Scan for the cell matching the given text and deliver its [X, Y] coordinate at center. 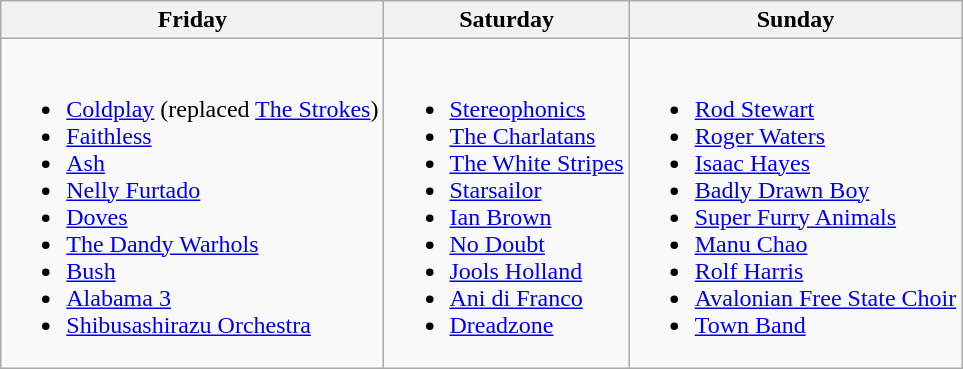
Friday [192, 20]
Saturday [506, 20]
Sunday [796, 20]
Rod StewartRoger WatersIsaac HayesBadly Drawn BoySuper Furry AnimalsManu ChaoRolf HarrisAvalonian Free State ChoirTown Band [796, 204]
Coldplay (replaced The Strokes)FaithlessAshNelly FurtadoDovesThe Dandy WarholsBushAlabama 3Shibusashirazu Orchestra [192, 204]
StereophonicsThe CharlatansThe White StripesStarsailorIan BrownNo DoubtJools HollandAni di FrancoDreadzone [506, 204]
